Pinpoint the cell where the given text exists, returning its [x, y] midpoint coordinate. 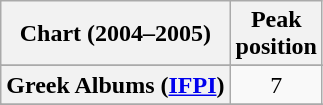
Greek Albums (IFPI) [116, 85]
Chart (2004–2005) [116, 34]
Peakposition [276, 34]
7 [276, 85]
